Scan for the cell matching the given text and deliver its [x, y] coordinate at center. 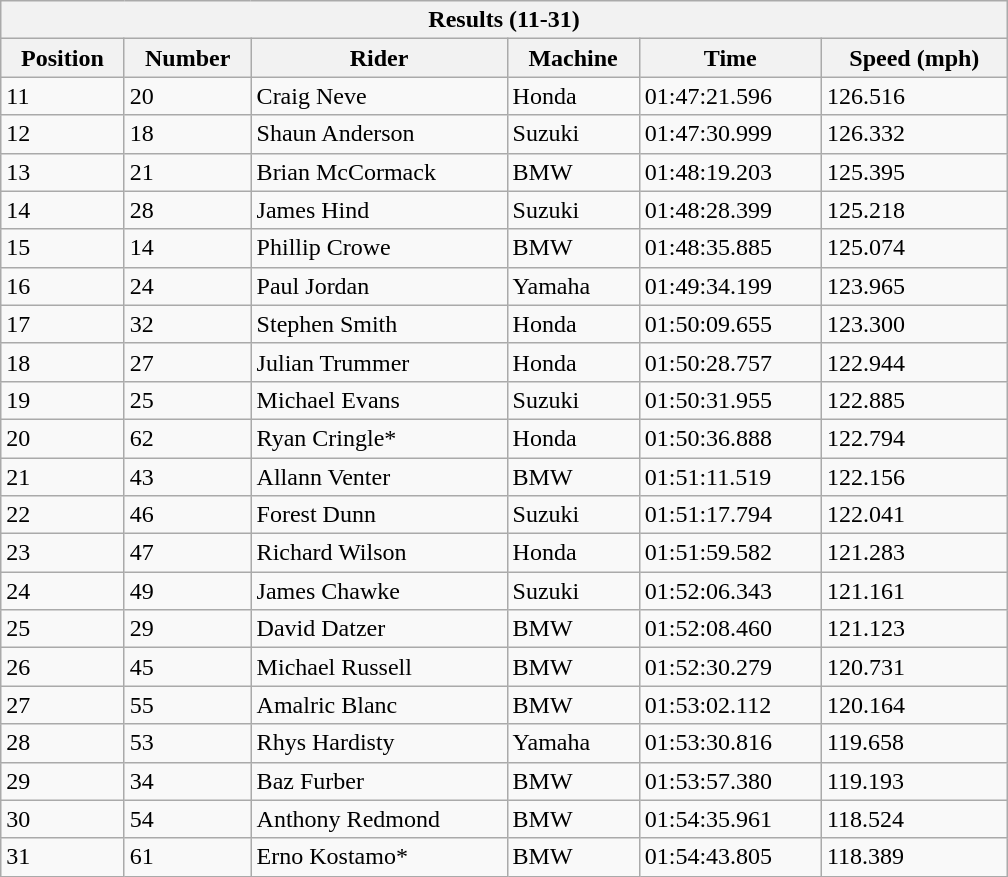
01:50:09.655 [730, 324]
01:52:06.343 [730, 591]
125.218 [914, 210]
Michael Russell [379, 667]
Speed (mph) [914, 58]
119.193 [914, 781]
01:48:19.203 [730, 172]
16 [62, 286]
01:47:30.999 [730, 134]
125.074 [914, 248]
Shaun Anderson [379, 134]
120.731 [914, 667]
121.161 [914, 591]
Erno Kostamo* [379, 857]
122.944 [914, 362]
Machine [573, 58]
01:53:57.380 [730, 781]
123.300 [914, 324]
01:53:02.112 [730, 705]
01:54:43.805 [730, 857]
01:51:59.582 [730, 553]
01:47:21.596 [730, 96]
Brian McCormack [379, 172]
Paul Jordan [379, 286]
119.658 [914, 743]
53 [188, 743]
15 [62, 248]
01:49:34.199 [730, 286]
Craig Neve [379, 96]
11 [62, 96]
22 [62, 515]
01:51:11.519 [730, 477]
47 [188, 553]
01:50:36.888 [730, 438]
126.332 [914, 134]
23 [62, 553]
43 [188, 477]
54 [188, 819]
122.885 [914, 400]
122.041 [914, 515]
46 [188, 515]
Michael Evans [379, 400]
01:50:28.757 [730, 362]
122.156 [914, 477]
Rider [379, 58]
Allann Venter [379, 477]
120.164 [914, 705]
12 [62, 134]
01:54:35.961 [730, 819]
121.283 [914, 553]
62 [188, 438]
126.516 [914, 96]
Stephen Smith [379, 324]
Baz Furber [379, 781]
01:48:35.885 [730, 248]
55 [188, 705]
Rhys Hardisty [379, 743]
31 [62, 857]
01:48:28.399 [730, 210]
26 [62, 667]
01:52:30.279 [730, 667]
Number [188, 58]
49 [188, 591]
Ryan Cringle* [379, 438]
32 [188, 324]
13 [62, 172]
01:53:30.816 [730, 743]
Julian Trummer [379, 362]
Results (11-31) [504, 20]
34 [188, 781]
Amalric Blanc [379, 705]
45 [188, 667]
Forest Dunn [379, 515]
122.794 [914, 438]
Time [730, 58]
125.395 [914, 172]
118.389 [914, 857]
17 [62, 324]
James Hind [379, 210]
David Datzer [379, 629]
19 [62, 400]
Anthony Redmond [379, 819]
01:51:17.794 [730, 515]
01:52:08.460 [730, 629]
01:50:31.955 [730, 400]
30 [62, 819]
Position [62, 58]
Richard Wilson [379, 553]
121.123 [914, 629]
118.524 [914, 819]
61 [188, 857]
Phillip Crowe [379, 248]
123.965 [914, 286]
James Chawke [379, 591]
